Identify which cell holds the provided text, then report its [X, Y] central coordinate. 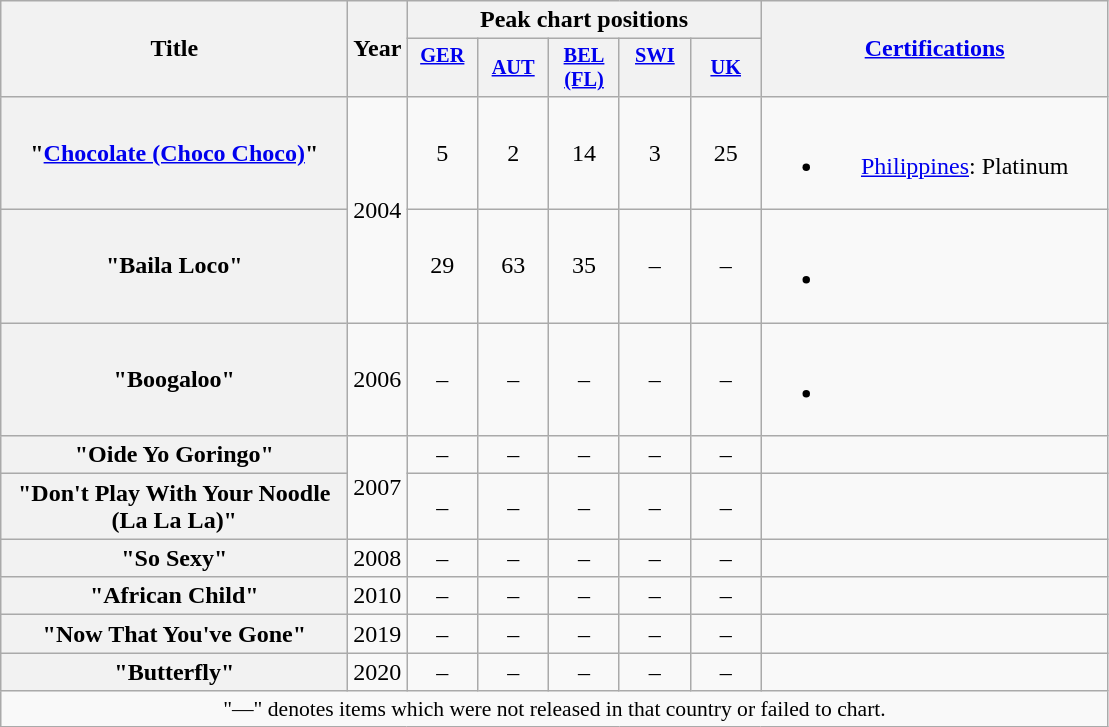
Philippines: Platinum [934, 152]
SWI [654, 68]
"African Child" [174, 596]
2008 [378, 558]
"Butterfly" [174, 672]
UK [726, 68]
AUT [514, 68]
"Don't Play With Your Noodle (La La La)" [174, 506]
2019 [378, 634]
2006 [378, 380]
14 [584, 152]
"Baila Loco" [174, 266]
BEL(FL) [584, 68]
"So Sexy" [174, 558]
"Oide Yo Goringo" [174, 455]
"Now That You've Gone" [174, 634]
2 [514, 152]
"—" denotes items which were not released in that country or failed to chart. [554, 709]
Certifications [934, 49]
35 [584, 266]
Year [378, 49]
2007 [378, 488]
29 [442, 266]
Peak chart positions [584, 20]
63 [514, 266]
25 [726, 152]
3 [654, 152]
2004 [378, 209]
2010 [378, 596]
5 [442, 152]
2020 [378, 672]
GER [442, 68]
Title [174, 49]
"Chocolate (Choco Choco)" [174, 152]
"Boogaloo" [174, 380]
